Identify which cell holds the provided text, then report its (x, y) central coordinate. 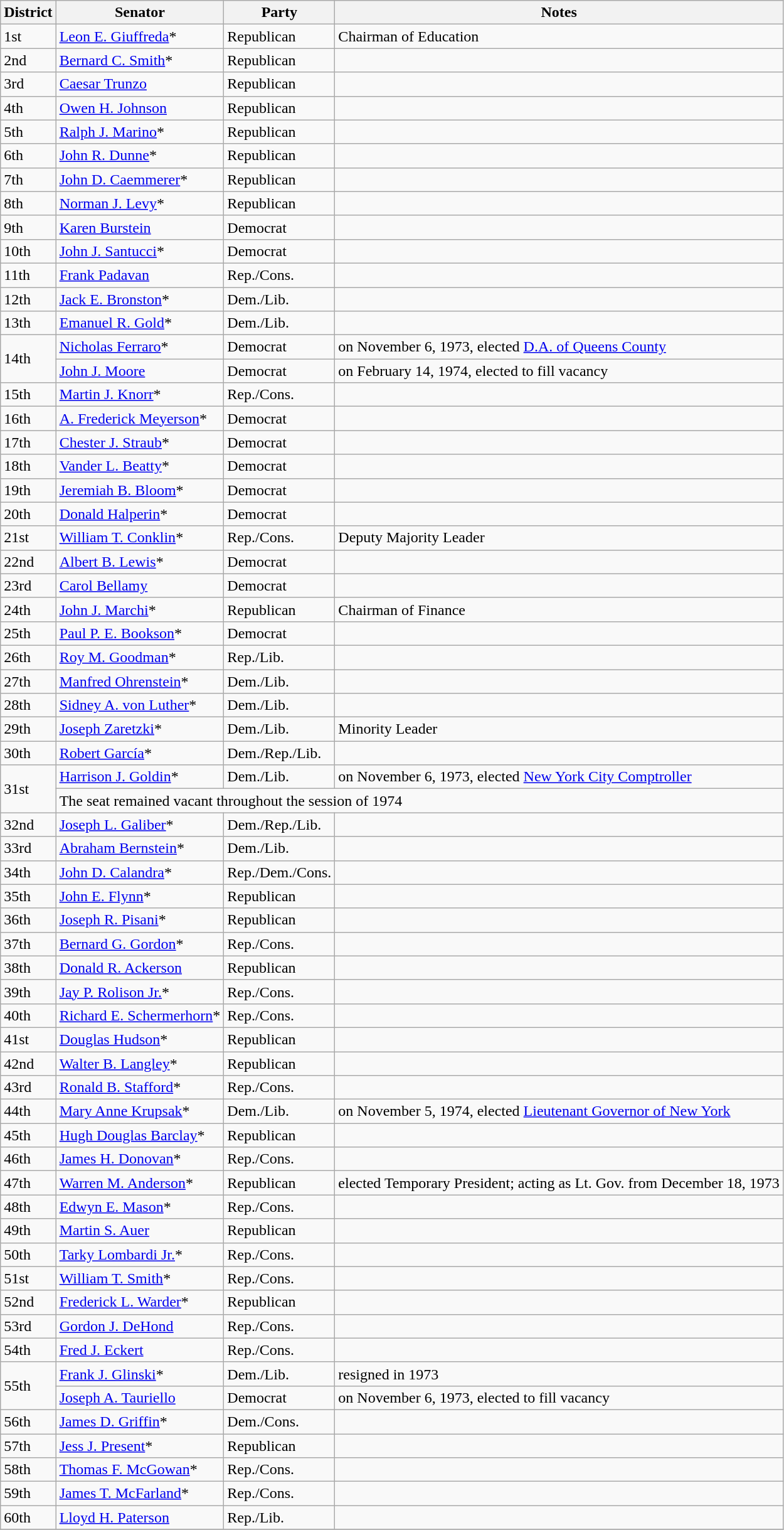
Thomas F. McGowan* (140, 1470)
Paul P. E. Bookson* (140, 633)
1st (28, 36)
2nd (28, 60)
Donald R. Ackerson (140, 968)
Frederick L. Warder* (140, 1302)
Bernard G. Gordon* (140, 944)
Carol Bellamy (140, 586)
John D. Caemmerer* (140, 179)
resigned in 1973 (559, 1374)
24th (28, 609)
58th (28, 1470)
22nd (28, 562)
Minority Leader (559, 729)
Martin J. Knorr* (140, 395)
John E. Flynn* (140, 896)
elected Temporary President; acting as Lt. Gov. from December 18, 1973 (559, 1183)
James D. Griffin* (140, 1421)
Notes (559, 13)
7th (28, 179)
Karen Burstein (140, 227)
Chairman of Finance (559, 609)
13th (28, 323)
30th (28, 753)
Douglas Hudson* (140, 1039)
54th (28, 1350)
John R. Dunne* (140, 156)
41st (28, 1039)
Dem./Cons. (280, 1421)
John J. Marchi* (140, 609)
15th (28, 395)
Jay P. Rolison Jr.* (140, 992)
17th (28, 442)
39th (28, 992)
Mary Anne Krupsak* (140, 1111)
Joseph A. Tauriello (140, 1398)
Senator (140, 13)
19th (28, 490)
55th (28, 1386)
Jess J. Present* (140, 1445)
20th (28, 514)
38th (28, 968)
Frank Padavan (140, 275)
Party (280, 13)
48th (28, 1207)
46th (28, 1159)
Chairman of Education (559, 36)
Norman J. Levy* (140, 203)
John D. Calandra* (140, 872)
The seat remained vacant throughout the session of 1974 (419, 801)
John J. Santucci* (140, 251)
5th (28, 132)
29th (28, 729)
Manfred Ohrenstein* (140, 681)
Caesar Trunzo (140, 84)
Emanuel R. Gold* (140, 323)
Gordon J. DeHond (140, 1326)
11th (28, 275)
Donald Halperin* (140, 514)
Ralph J. Marino* (140, 132)
District (28, 13)
Chester J. Straub* (140, 442)
Hugh Douglas Barclay* (140, 1135)
on February 14, 1974, elected to fill vacancy (559, 371)
57th (28, 1445)
25th (28, 633)
on November 5, 1974, elected Lieutenant Governor of New York (559, 1111)
34th (28, 872)
Bernard C. Smith* (140, 60)
Frank J. Glinski* (140, 1374)
14th (28, 359)
Tarky Lombardi Jr.* (140, 1254)
Martin S. Auer (140, 1231)
Joseph R. Pisani* (140, 920)
42nd (28, 1064)
26th (28, 657)
James T. McFarland* (140, 1494)
Deputy Majority Leader (559, 538)
Robert García* (140, 753)
51st (28, 1278)
6th (28, 156)
45th (28, 1135)
Vander L. Beatty* (140, 466)
32nd (28, 825)
Fred J. Eckert (140, 1350)
52nd (28, 1302)
50th (28, 1254)
16th (28, 419)
60th (28, 1517)
27th (28, 681)
53rd (28, 1326)
James H. Donovan* (140, 1159)
Leon E. Giuffreda* (140, 36)
18th (28, 466)
33rd (28, 848)
Walter B. Langley* (140, 1064)
Abraham Bernstein* (140, 848)
28th (28, 705)
8th (28, 203)
on November 6, 1973, elected D.A. of Queens County (559, 347)
3rd (28, 84)
John J. Moore (140, 371)
Warren M. Anderson* (140, 1183)
Lloyd H. Paterson (140, 1517)
Roy M. Goodman* (140, 657)
Richard E. Schermerhorn* (140, 1015)
9th (28, 227)
Albert B. Lewis* (140, 562)
44th (28, 1111)
31st (28, 789)
A. Frederick Meyerson* (140, 419)
Joseph L. Galiber* (140, 825)
56th (28, 1421)
William T. Smith* (140, 1278)
Owen H. Johnson (140, 108)
49th (28, 1231)
on November 6, 1973, elected New York City Comptroller (559, 777)
Nicholas Ferraro* (140, 347)
10th (28, 251)
35th (28, 896)
William T. Conklin* (140, 538)
37th (28, 944)
4th (28, 108)
40th (28, 1015)
Jeremiah B. Bloom* (140, 490)
36th (28, 920)
Rep./Dem./Cons. (280, 872)
Joseph Zaretzki* (140, 729)
on November 6, 1973, elected to fill vacancy (559, 1398)
Harrison J. Goldin* (140, 777)
Ronald B. Stafford* (140, 1088)
59th (28, 1494)
23rd (28, 586)
43rd (28, 1088)
12th (28, 299)
Edwyn E. Mason* (140, 1207)
Jack E. Bronston* (140, 299)
Sidney A. von Luther* (140, 705)
47th (28, 1183)
21st (28, 538)
